For the text-containing cell, return its midpoint in (x, y) coordinate format. 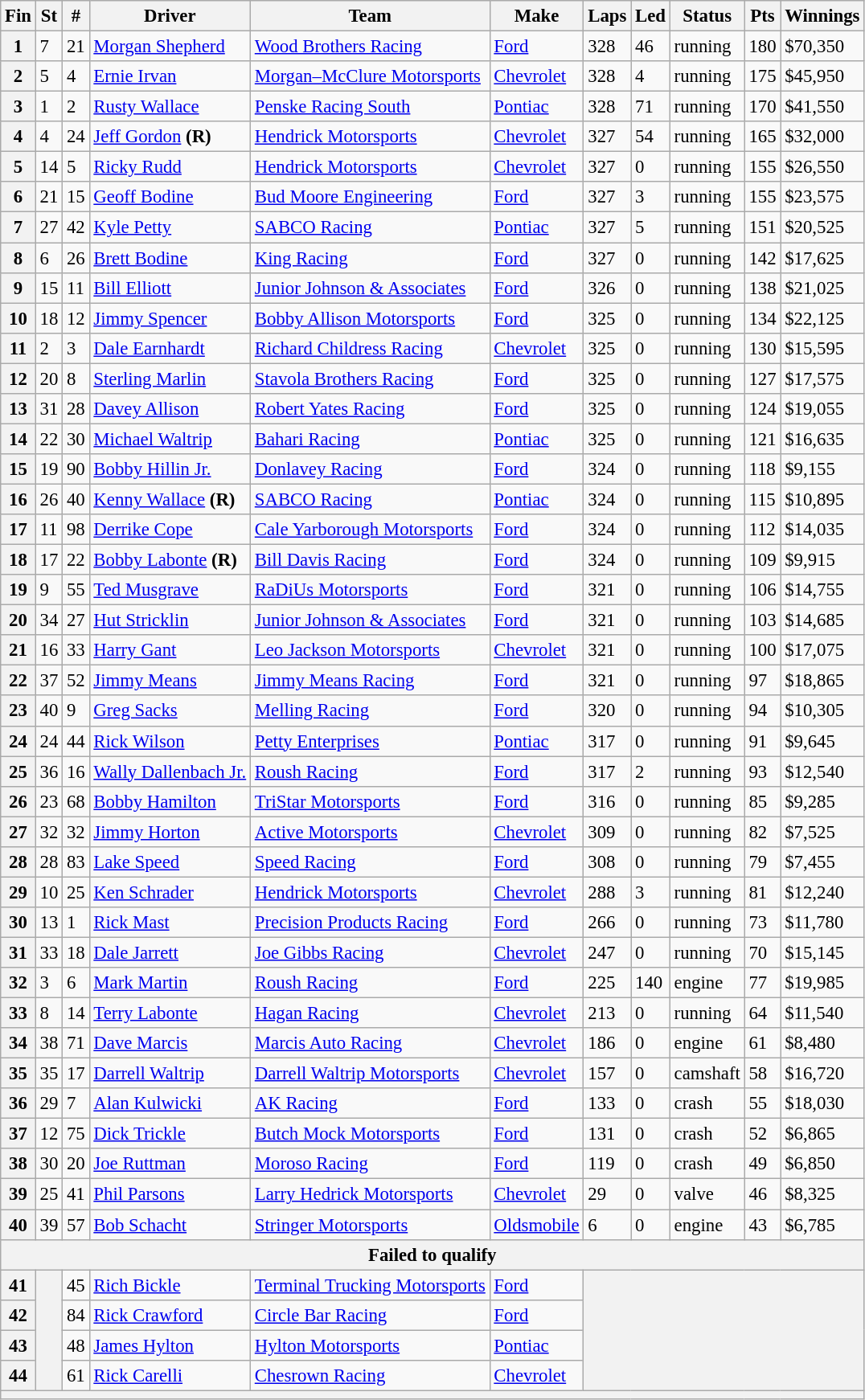
68 (76, 801)
Derrike Cope (170, 530)
$23,575 (822, 197)
Bobby Labonte (R) (170, 560)
Active Motorsports (370, 832)
$11,780 (822, 923)
Joe Gibbs Racing (370, 952)
106 (762, 590)
Rusty Wallace (170, 107)
$10,305 (822, 711)
$70,350 (822, 47)
$14,755 (822, 590)
Terry Labonte (170, 1013)
Leo Jackson Motorsports (370, 650)
$12,240 (822, 892)
$7,455 (822, 862)
112 (762, 530)
$21,025 (822, 288)
Dave Marcis (170, 1043)
Hylton Motorsports (370, 1345)
175 (762, 76)
94 (762, 711)
Donlavey Racing (370, 469)
138 (762, 288)
45 (76, 1285)
Winnings (822, 16)
$9,645 (822, 741)
Bob Schacht (170, 1225)
Chesrown Racing (370, 1376)
AK Racing (370, 1103)
$22,125 (822, 318)
Rick Mast (170, 923)
TriStar Motorsports (370, 801)
266 (608, 923)
Michael Waltrip (170, 439)
247 (608, 952)
$12,540 (822, 772)
64 (762, 1013)
288 (608, 892)
Jeff Gordon (R) (170, 137)
Bobby Hillin Jr. (170, 469)
$11,540 (822, 1013)
Jimmy Spencer (170, 318)
91 (762, 741)
$15,595 (822, 348)
$41,550 (822, 107)
82 (762, 832)
$18,030 (822, 1103)
140 (651, 983)
Petty Enterprises (370, 741)
109 (762, 560)
115 (762, 499)
Morgan–McClure Motorsports (370, 76)
79 (762, 862)
$9,285 (822, 801)
Alan Kulwicki (170, 1103)
Rich Bickle (170, 1285)
$16,720 (822, 1074)
Ernie Irvan (170, 76)
Richard Childress Racing (370, 348)
118 (762, 469)
$10,895 (822, 499)
320 (608, 711)
Moroso Racing (370, 1165)
$45,950 (822, 76)
Rick Crawford (170, 1315)
Davey Allison (170, 409)
Status (707, 16)
Failed to qualify (432, 1255)
Jimmy Horton (170, 832)
$17,575 (822, 379)
121 (762, 439)
Robert Yates Racing (370, 409)
RaDiUs Motorsports (370, 590)
Dick Trickle (170, 1134)
Brett Bodine (170, 258)
58 (762, 1074)
$19,985 (822, 983)
97 (762, 681)
$19,055 (822, 409)
170 (762, 107)
309 (608, 832)
Stringer Motorsports (370, 1225)
James Hylton (170, 1345)
134 (762, 318)
Ken Schrader (170, 892)
100 (762, 650)
Geoff Bodine (170, 197)
Ricky Rudd (170, 167)
Speed Racing (370, 862)
Stavola Brothers Racing (370, 379)
Lake Speed (170, 862)
Penske Racing South (370, 107)
84 (76, 1315)
213 (608, 1013)
93 (762, 772)
Terminal Trucking Motorsports (370, 1285)
Jimmy Means Racing (370, 681)
$14,685 (822, 620)
Wood Brothers Racing (370, 47)
$6,865 (822, 1134)
225 (608, 983)
$6,850 (822, 1165)
Bud Moore Engineering (370, 197)
Darrell Waltrip (170, 1074)
119 (608, 1165)
$17,075 (822, 650)
$9,915 (822, 560)
131 (608, 1134)
Morgan Shepherd (170, 47)
Bobby Hamilton (170, 801)
165 (762, 137)
$32,000 (822, 137)
133 (608, 1103)
Laps (608, 16)
180 (762, 47)
77 (762, 983)
Melling Racing (370, 711)
186 (608, 1043)
$8,325 (822, 1194)
$7,525 (822, 832)
316 (608, 801)
$6,785 (822, 1225)
$8,480 (822, 1043)
130 (762, 348)
Ted Musgrave (170, 590)
Hagan Racing (370, 1013)
Dale Earnhardt (170, 348)
Jimmy Means (170, 681)
camshaft (707, 1074)
$20,525 (822, 227)
Bill Elliott (170, 288)
151 (762, 227)
Kenny Wallace (R) (170, 499)
St (48, 16)
98 (76, 530)
Oldsmobile (537, 1225)
Precision Products Racing (370, 923)
Pts (762, 16)
Driver (170, 16)
# (76, 16)
85 (762, 801)
124 (762, 409)
142 (762, 258)
81 (762, 892)
Phil Parsons (170, 1194)
Darrell Waltrip Motorsports (370, 1074)
90 (76, 469)
Sterling Marlin (170, 379)
48 (76, 1345)
King Racing (370, 258)
Greg Sacks (170, 711)
Bill Davis Racing (370, 560)
valve (707, 1194)
Circle Bar Racing (370, 1315)
75 (76, 1134)
Bobby Allison Motorsports (370, 318)
157 (608, 1074)
Bahari Racing (370, 439)
Harry Gant (170, 650)
127 (762, 379)
49 (762, 1165)
Marcis Auto Racing (370, 1043)
57 (76, 1225)
70 (762, 952)
Rick Wilson (170, 741)
54 (651, 137)
103 (762, 620)
Led (651, 16)
Wally Dallenbach Jr. (170, 772)
Make (537, 16)
Team (370, 16)
$17,625 (822, 258)
$16,635 (822, 439)
83 (76, 862)
Dale Jarrett (170, 952)
308 (608, 862)
Hut Stricklin (170, 620)
Kyle Petty (170, 227)
Rick Carelli (170, 1376)
326 (608, 288)
$15,145 (822, 952)
Butch Mock Motorsports (370, 1134)
$18,865 (822, 681)
$14,035 (822, 530)
Joe Ruttman (170, 1165)
Cale Yarborough Motorsports (370, 530)
73 (762, 923)
Fin (18, 16)
$9,155 (822, 469)
Larry Hedrick Motorsports (370, 1194)
$26,550 (822, 167)
Mark Martin (170, 983)
